From the cell containing the given text, extract its center point as (X, Y) coordinate. 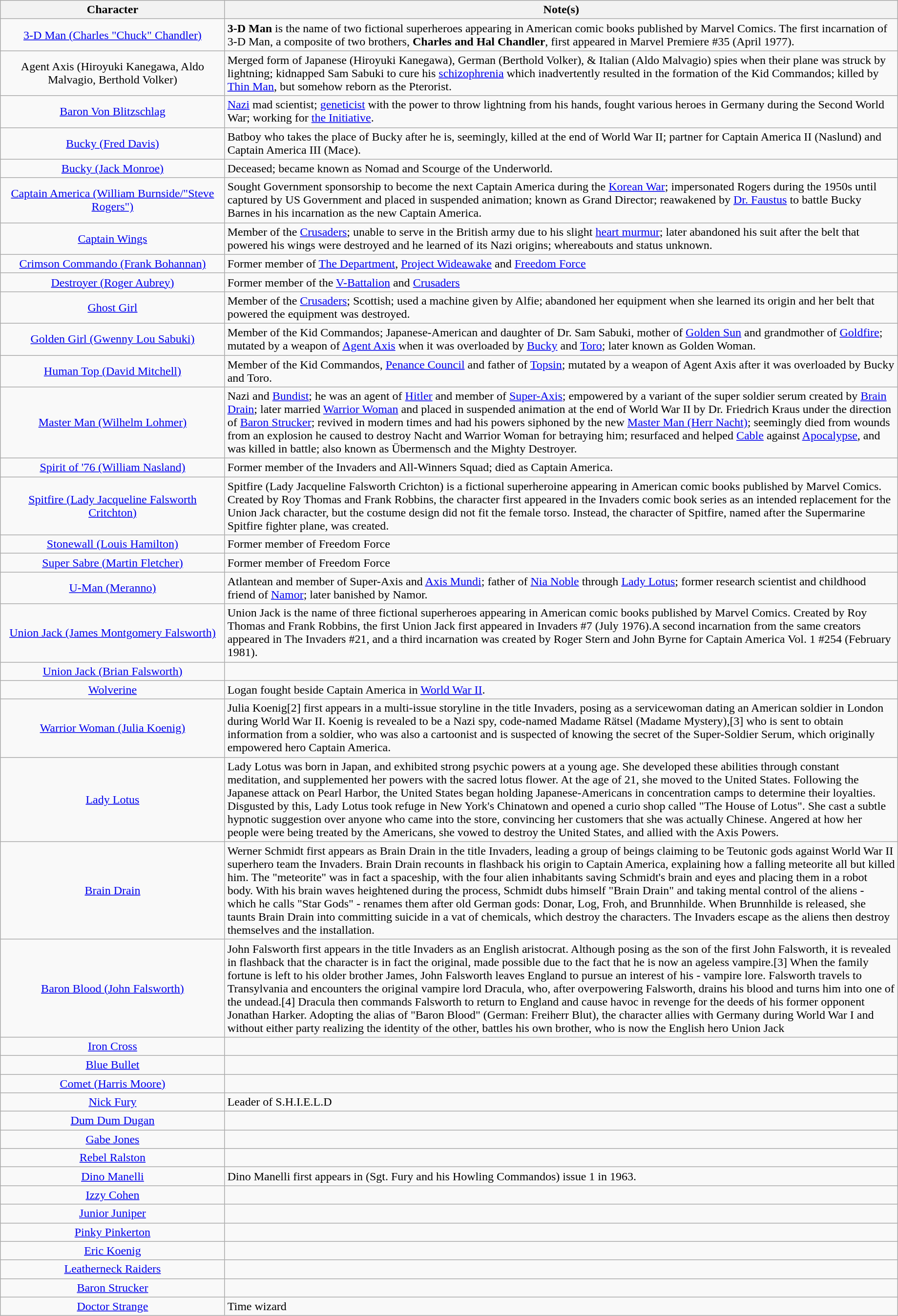
Blue Bullet (112, 1065)
Crimson Commando (Frank Bohannan) (112, 264)
Baron Blood (John Falsworth) (112, 988)
Destroyer (Roger Aubrey) (112, 282)
Logan fought beside Captain America in World War II. (561, 690)
Gabe Jones (112, 1139)
Dino Manelli (112, 1176)
Warrior Woman (Julia Koenig) (112, 728)
Captain America (William Burnside/"Steve Rogers") (112, 200)
Iron Cross (112, 1046)
Former member of the Invaders and All-Winners Squad; died as Captain America. (561, 468)
U-Man (Meranno) (112, 588)
Spirit of '76 (William Nasland) (112, 468)
Stonewall (Louis Hamilton) (112, 544)
Doctor Strange (112, 1306)
Baron Strucker (112, 1288)
Note(s) (561, 10)
Bucky (Jack Monroe) (112, 168)
Union Jack (James Montgomery Falsworth) (112, 633)
Union Jack (Brian Falsworth) (112, 671)
Dino Manelli first appears in (Sgt. Fury and his Howling Commandos) issue 1 in 1963. (561, 1176)
Lady Lotus (112, 800)
Agent Axis (Hiroyuki Kanegawa, Aldo Malvagio, Berthold Volker) (112, 73)
Golden Girl (Gwenny Lou Sabuki) (112, 339)
Member of the Kid Commandos, Penance Council and father of Topsin; mutated by a weapon of Agent Axis after it was overloaded by Bucky and Toro. (561, 371)
Captain Wings (112, 238)
Junior Juniper (112, 1213)
Nick Fury (112, 1102)
Human Top (David Mitchell) (112, 371)
Time wizard (561, 1306)
Rebel Ralston (112, 1158)
Dum Dum Dugan (112, 1121)
Super Sabre (Martin Fletcher) (112, 563)
Pinky Pinkerton (112, 1232)
Ghost Girl (112, 308)
Deceased; became known as Nomad and Scourge of the Underworld. (561, 168)
Baron Von Blitzschlag (112, 111)
Wolverine (112, 690)
Izzy Cohen (112, 1195)
Comet (Harris Moore) (112, 1083)
Leatherneck Raiders (112, 1269)
Bucky (Fred Davis) (112, 144)
Character (112, 10)
Former member of The Department, Project Wideawake and Freedom Force (561, 264)
Master Man (Wilhelm Lohmer) (112, 423)
Former member of the V-Battalion and Crusaders (561, 282)
Brain Drain (112, 890)
Leader of S.H.I.E.L.D (561, 1102)
Eric Koenig (112, 1251)
Spitfire (Lady Jacqueline Falsworth Critchton) (112, 506)
3-D Man (Charles "Chuck" Chandler) (112, 35)
